Return the [X, Y] coordinate for the center point of the cell that contains the specified text.  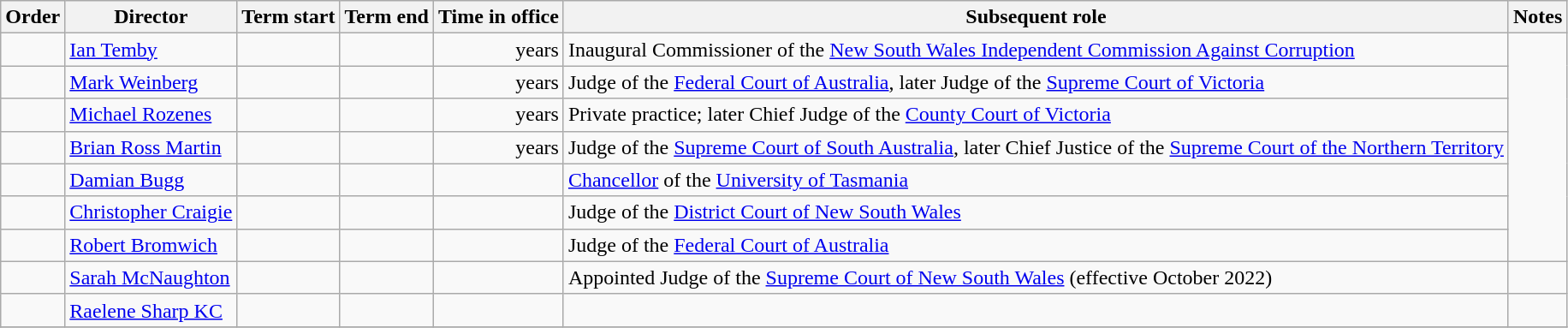
Director [151, 17]
Chancellor of the University of Tasmania [1036, 180]
Robert Bromwich [151, 245]
Brian Ross Martin [151, 147]
Michael Rozenes [151, 115]
Term start [288, 17]
Notes [1537, 17]
Term end [387, 17]
Damian Bugg [151, 180]
Christopher Craigie [151, 212]
Sarah McNaughton [151, 277]
Subsequent role [1036, 17]
Judge of the District Court of New South Wales [1036, 212]
Judge of the Federal Court of Australia, later Judge of the Supreme Court of Victoria [1036, 82]
Appointed Judge of the Supreme Court of New South Wales (effective October 2022) [1036, 277]
Private practice; later Chief Judge of the County Court of Victoria [1036, 115]
Ian Temby [151, 50]
Mark Weinberg [151, 82]
Order [33, 17]
Judge of the Supreme Court of South Australia, later Chief Justice of the Supreme Court of the Northern Territory [1036, 147]
Time in office [498, 17]
Judge of the Federal Court of Australia [1036, 245]
Raelene Sharp KC [151, 310]
Inaugural Commissioner of the New South Wales Independent Commission Against Corruption [1036, 50]
